From the cell containing the given text, extract its center point as [X, Y] coordinate. 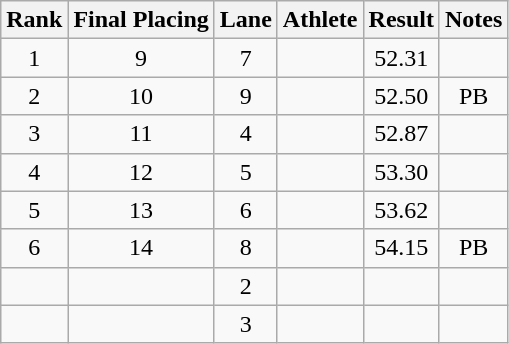
8 [246, 248]
52.31 [401, 58]
Lane [246, 20]
13 [141, 210]
Notes [473, 20]
52.87 [401, 134]
53.62 [401, 210]
14 [141, 248]
54.15 [401, 248]
52.50 [401, 96]
12 [141, 172]
Rank [34, 20]
11 [141, 134]
7 [246, 58]
10 [141, 96]
53.30 [401, 172]
Result [401, 20]
Athlete [320, 20]
1 [34, 58]
Final Placing [141, 20]
